Detect which cell encompasses the target text, then output its [x, y] center coordinate. 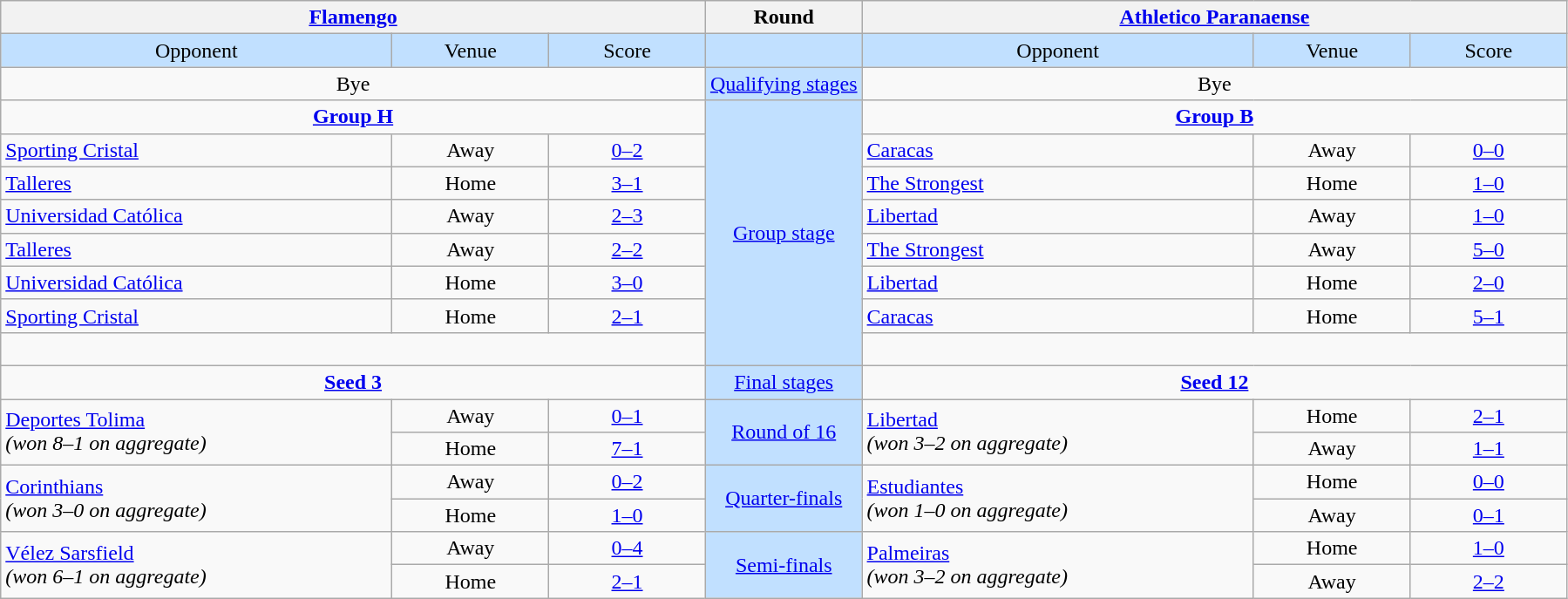
Semi-finals [784, 565]
2–3 [628, 216]
5–0 [1489, 249]
Seed 12 [1215, 382]
Vélez Sarsfield(won 6–1 on aggregate) [197, 565]
0–4 [628, 548]
Group B [1215, 117]
Corinthians(won 3–0 on aggregate) [197, 499]
3–0 [628, 282]
Group H [354, 117]
Final stages [784, 382]
3–1 [628, 183]
5–1 [1489, 316]
Round of 16 [784, 432]
Deportes Tolima(won 8–1 on aggregate) [197, 432]
Palmeiras(won 3–2 on aggregate) [1058, 565]
7–1 [628, 449]
Qualifying stages [784, 84]
Group stage [784, 233]
Estudiantes(won 1–0 on aggregate) [1058, 499]
Libertad(won 3–2 on aggregate) [1058, 432]
2–0 [1489, 282]
Seed 3 [354, 382]
Quarter-finals [784, 499]
Round [784, 17]
Flamengo [354, 17]
Athletico Paranaense [1215, 17]
1–1 [1489, 449]
